For the text-containing cell, return its midpoint in [x, y] coordinate format. 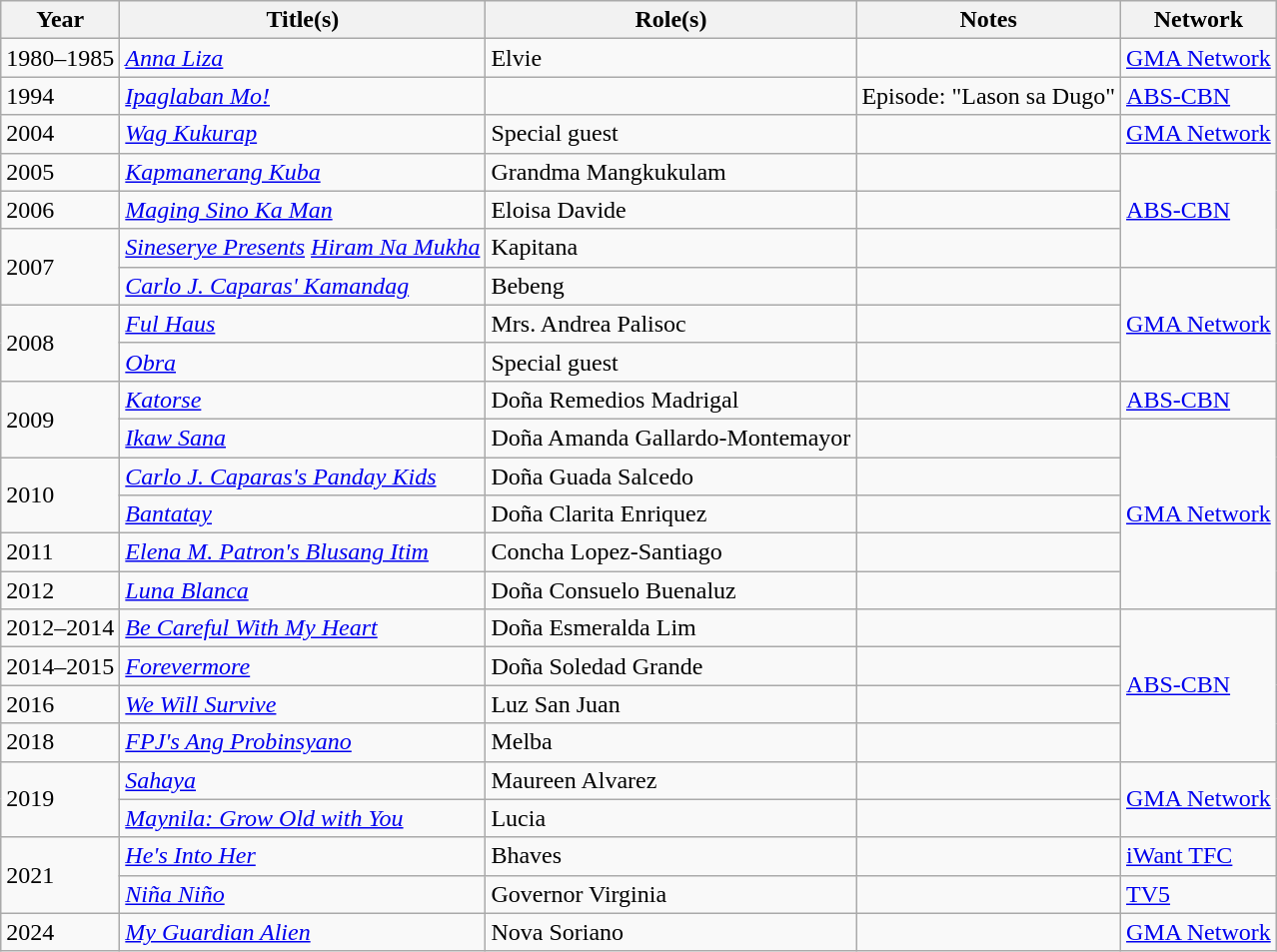
Year [60, 20]
Episode: "Lason sa Dugo" [989, 96]
Forevermore [303, 666]
Elena M. Patron's Blusang Itim [303, 552]
2007 [60, 267]
Luna Blanca [303, 590]
Nova Soriano [671, 932]
Role(s) [671, 20]
Notes [989, 20]
FPJ's Ang Probinsyano [303, 742]
My Guardian Alien [303, 932]
Ipaglaban Mo! [303, 96]
Governor Virginia [671, 894]
Mrs. Andrea Palisoc [671, 324]
2011 [60, 552]
Concha Lopez-Santiago [671, 552]
2021 [60, 875]
Bhaves [671, 856]
Melba [671, 742]
Kapmanerang Kuba [303, 172]
2016 [60, 704]
Doña Guada Salcedo [671, 476]
Kapitana [671, 248]
Luz San Juan [671, 704]
Doña Amanda Gallardo-Montemayor [671, 438]
Ful Haus [303, 324]
Eloisa Davide [671, 210]
Grandma Mangkukulam [671, 172]
1994 [60, 96]
2010 [60, 495]
iWant TFC [1199, 856]
Network [1199, 20]
Doña Esmeralda Lim [671, 628]
2005 [60, 172]
Obra [303, 362]
Niña Niño [303, 894]
Doña Soledad Grande [671, 666]
Ikaw Sana [303, 438]
Sahaya [303, 780]
2008 [60, 343]
2006 [60, 210]
2014–2015 [60, 666]
2019 [60, 799]
1980–1985 [60, 58]
Carlo J. Caparas's Panday Kids [303, 476]
We Will Survive [303, 704]
Doña Remedios Madrigal [671, 400]
Bebeng [671, 286]
Sineserye Presents Hiram Na Mukha [303, 248]
Maynila: Grow Old with You [303, 818]
Carlo J. Caparas' Kamandag [303, 286]
Maging Sino Ka Man [303, 210]
Katorse [303, 400]
2018 [60, 742]
He's Into Her [303, 856]
Elvie [671, 58]
2024 [60, 932]
2012–2014 [60, 628]
Bantatay [303, 514]
TV5 [1199, 894]
Wag Kukurap [303, 134]
Title(s) [303, 20]
Doña Consuelo Buenaluz [671, 590]
2009 [60, 419]
Be Careful With My Heart [303, 628]
Doña Clarita Enriquez [671, 514]
Anna Liza [303, 58]
Maureen Alvarez [671, 780]
2004 [60, 134]
Lucia [671, 818]
2012 [60, 590]
